Return the [x, y] coordinate for the center point of the cell that contains the specified text.  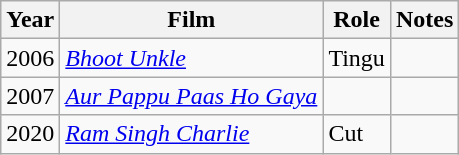
Ram Singh Charlie [192, 134]
2006 [30, 58]
Bhoot Unkle [192, 58]
Tingu [357, 58]
Year [30, 20]
Role [357, 20]
Notes [424, 20]
2020 [30, 134]
Aur Pappu Paas Ho Gaya [192, 96]
Cut [357, 134]
2007 [30, 96]
Film [192, 20]
